Identify which cell holds the provided text, then report its [x, y] central coordinate. 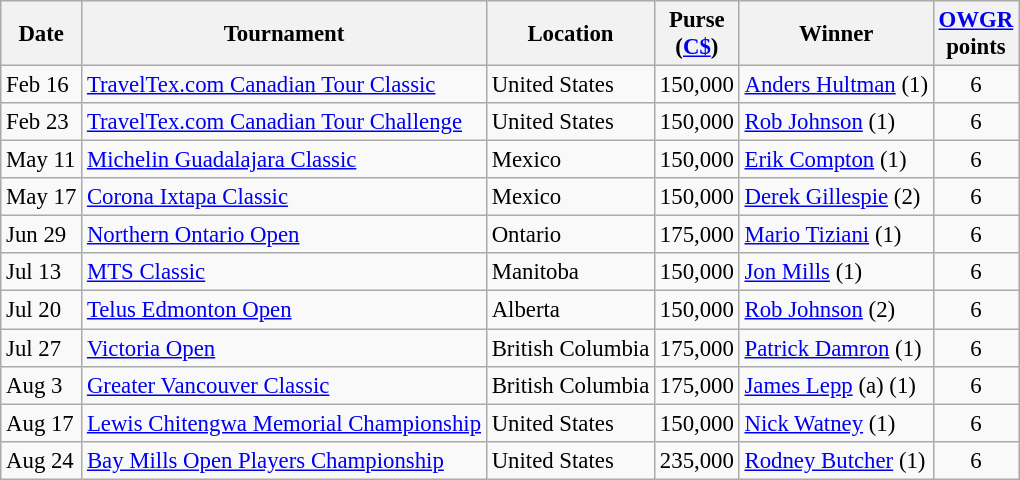
Purse(C$) [698, 34]
Nick Watney (1) [836, 423]
TravelTex.com Canadian Tour Challenge [284, 122]
Rob Johnson (1) [836, 122]
TravelTex.com Canadian Tour Classic [284, 85]
Jul 20 [42, 310]
May 17 [42, 197]
Derek Gillespie (2) [836, 197]
Jon Mills (1) [836, 273]
Jul 27 [42, 348]
Greater Vancouver Classic [284, 385]
Aug 24 [42, 460]
Mario Tiziani (1) [836, 235]
Location [570, 34]
MTS Classic [284, 273]
Rodney Butcher (1) [836, 460]
James Lepp (a) (1) [836, 385]
May 11 [42, 160]
Aug 17 [42, 423]
Telus Edmonton Open [284, 310]
Tournament [284, 34]
235,000 [698, 460]
Winner [836, 34]
Jul 13 [42, 273]
Lewis Chitengwa Memorial Championship [284, 423]
Michelin Guadalajara Classic [284, 160]
Alberta [570, 310]
Northern Ontario Open [284, 235]
OWGRpoints [976, 34]
Rob Johnson (2) [836, 310]
Manitoba [570, 273]
Ontario [570, 235]
Erik Compton (1) [836, 160]
Corona Ixtapa Classic [284, 197]
Feb 16 [42, 85]
Date [42, 34]
Victoria Open [284, 348]
Feb 23 [42, 122]
Patrick Damron (1) [836, 348]
Anders Hultman (1) [836, 85]
Jun 29 [42, 235]
Aug 3 [42, 385]
Bay Mills Open Players Championship [284, 460]
